Return the [X, Y] coordinate for the center point of the cell that contains the specified text.  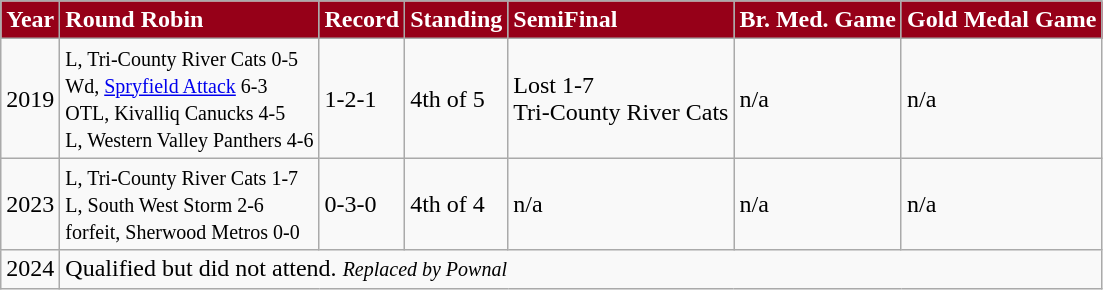
Qualified but did not attend. Replaced by Pownal [581, 269]
L, Tri-County River Cats 1-7L, South West Storm 2-6forfeit, Sherwood Metros 0-0 [190, 204]
Year [30, 20]
Record [362, 20]
SemiFinal [621, 20]
2023 [30, 204]
1-2-1 [362, 98]
Round Robin [190, 20]
Gold Medal Game [1001, 20]
Br. Med. Game [818, 20]
4th of 4 [456, 204]
2024 [30, 269]
L, Tri-County River Cats 0-5Wd, Spryfield Attack 6-3OTL, Kivalliq Canucks 4-5L, Western Valley Panthers 4-6 [190, 98]
Standing [456, 20]
4th of 5 [456, 98]
Lost 1-7 Tri-County River Cats [621, 98]
2019 [30, 98]
0-3-0 [362, 204]
